Scan for the cell matching the given text and deliver its [X, Y] coordinate at center. 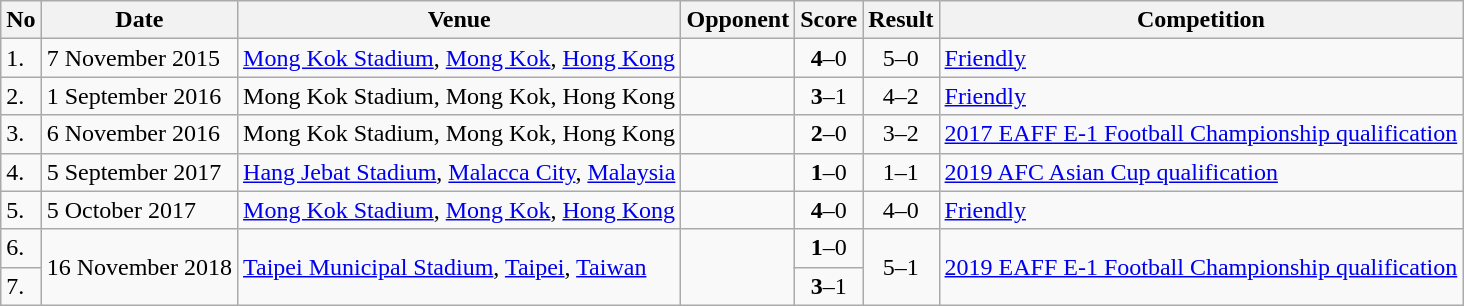
Taipei Municipal Stadium, Taipei, Taiwan [460, 267]
Result [901, 20]
Date [139, 20]
7. [21, 286]
6 November 2016 [139, 134]
1. [21, 58]
2–0 [829, 134]
1 September 2016 [139, 96]
2017 EAFF E-1 Football Championship qualification [1201, 134]
4. [21, 172]
Score [829, 20]
Competition [1201, 20]
5 October 2017 [139, 210]
5. [21, 210]
16 November 2018 [139, 267]
3–2 [901, 134]
5–1 [901, 267]
5–0 [901, 58]
2. [21, 96]
7 November 2015 [139, 58]
2019 EAFF E-1 Football Championship qualification [1201, 267]
Venue [460, 20]
3. [21, 134]
5 September 2017 [139, 172]
4–2 [901, 96]
No [21, 20]
2019 AFC Asian Cup qualification [1201, 172]
1–1 [901, 172]
Hang Jebat Stadium, Malacca City, Malaysia [460, 172]
Opponent [738, 20]
6. [21, 248]
